For the text-containing cell, return its midpoint in (x, y) coordinate format. 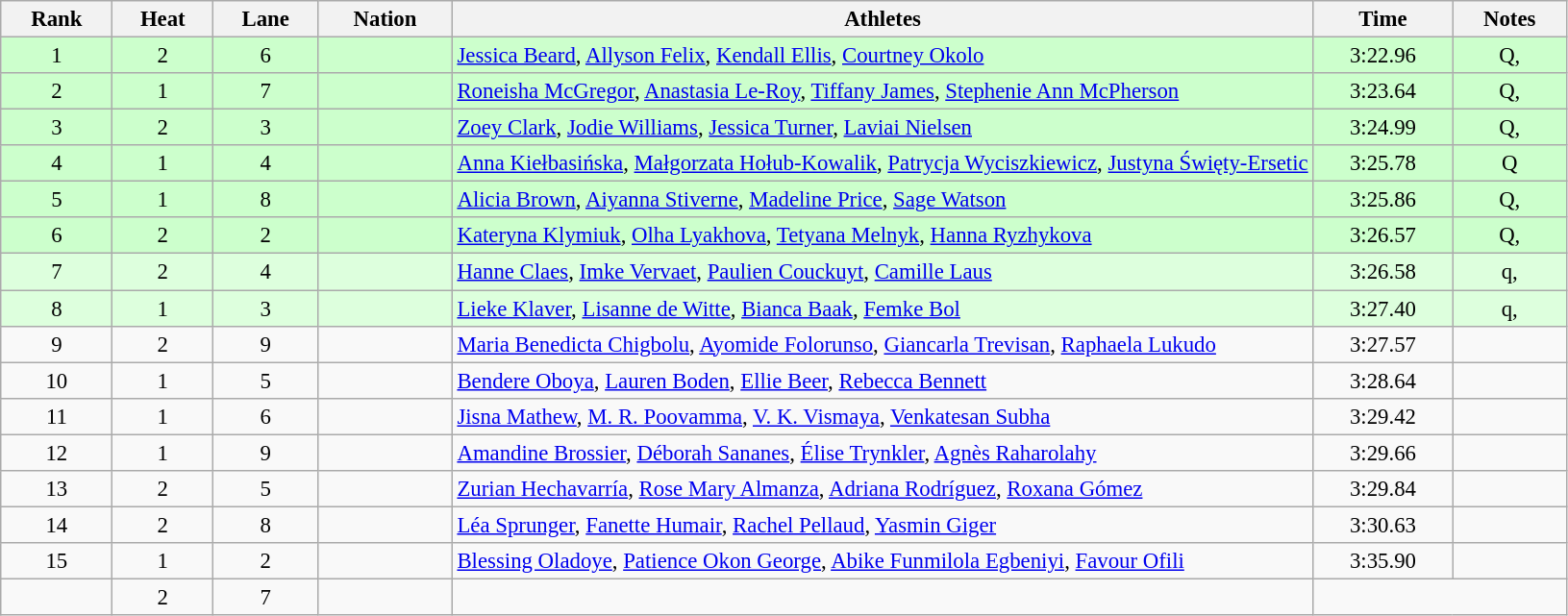
10 (57, 381)
Léa Sprunger, Fanette Humair, Rachel Pellaud, Yasmin Giger (883, 525)
Nation (385, 19)
Notes (1509, 19)
Jisna Mathew, M. R. Poovamma, V. K. Vismaya, Venkatesan Subha (883, 416)
Anna Kiełbasińska, Małgorzata Hołub-Kowalik, Patrycja Wyciszkiewicz, Justyna Święty-Ersetic (883, 163)
Zurian Hechavarría, Rose Mary Almanza, Adriana Rodríguez, Roxana Gómez (883, 489)
Rank (57, 19)
Maria Benedicta Chigbolu, Ayomide Folorunso, Giancarla Trevisan, Raphaela Lukudo (883, 344)
Bendere Oboya, Lauren Boden, Ellie Beer, Rebecca Bennett (883, 381)
Athletes (883, 19)
3:29.66 (1382, 453)
Hanne Claes, Imke Vervaet, Paulien Couckuyt, Camille Laus (883, 272)
14 (57, 525)
Lane (265, 19)
3:22.96 (1382, 56)
Heat (163, 19)
Lieke Klaver, Lisanne de Witte, Bianca Baak, Femke Bol (883, 308)
3:26.57 (1382, 235)
Blessing Oladoye, Patience Okon George, Abike Funmilola Egbeniyi, Favour Ofili (883, 561)
Roneisha McGregor, Anastasia Le-Roy, Tiffany James, Stephenie Ann McPherson (883, 91)
3:35.90 (1382, 561)
Q (1509, 163)
Time (1382, 19)
Zoey Clark, Jodie Williams, Jessica Turner, Laviai Nielsen (883, 128)
3:29.84 (1382, 489)
3:30.63 (1382, 525)
Jessica Beard, Allyson Felix, Kendall Ellis, Courtney Okolo (883, 56)
12 (57, 453)
3:25.86 (1382, 200)
3:28.64 (1382, 381)
Kateryna Klymiuk, Olha Lyakhova, Tetyana Melnyk, Hanna Ryzhykova (883, 235)
15 (57, 561)
3:25.78 (1382, 163)
11 (57, 416)
3:27.57 (1382, 344)
Amandine Brossier, Déborah Sananes, Élise Trynkler, Agnès Raharolahy (883, 453)
13 (57, 489)
3:27.40 (1382, 308)
3:24.99 (1382, 128)
3:29.42 (1382, 416)
3:26.58 (1382, 272)
3:23.64 (1382, 91)
Alicia Brown, Aiyanna Stiverne, Madeline Price, Sage Watson (883, 200)
